Return (X, Y) of the center of cell containing provided text 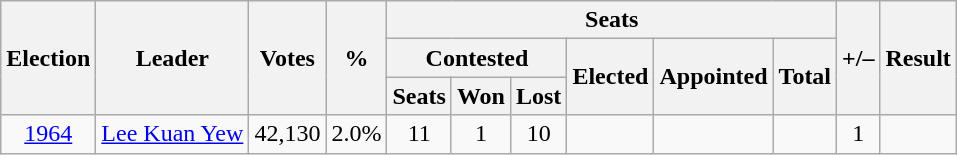
1964 (48, 134)
Election (48, 58)
Lost (538, 96)
11 (419, 134)
Leader (172, 58)
10 (538, 134)
Won (480, 96)
Result (918, 58)
Appointed (714, 77)
+/– (858, 58)
2.0% (356, 134)
Elected (610, 77)
Contested (477, 58)
Total (805, 77)
% (356, 58)
Votes (288, 58)
42,130 (288, 134)
Lee Kuan Yew (172, 134)
